Determine the (x, y) coordinate at the center of the cell enclosing the given text.  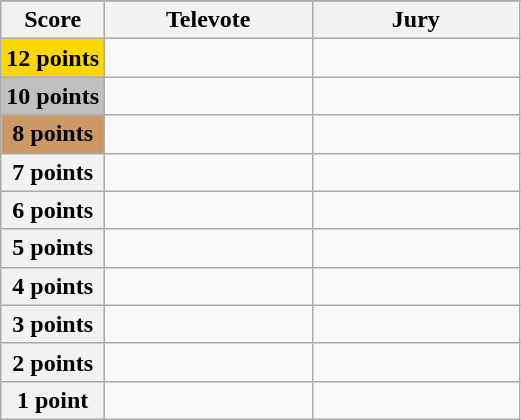
5 points (53, 248)
Jury (416, 20)
Televote (209, 20)
7 points (53, 172)
8 points (53, 134)
12 points (53, 58)
4 points (53, 286)
10 points (53, 96)
6 points (53, 210)
1 point (53, 400)
2 points (53, 362)
3 points (53, 324)
Score (53, 20)
